Pinpoint the cell where the given text exists, returning its [X, Y] midpoint coordinate. 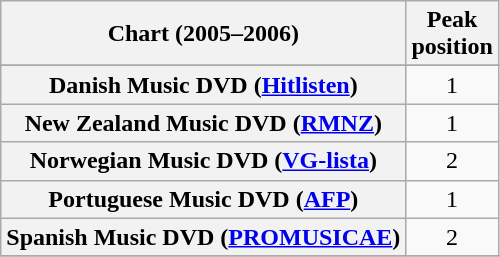
Spanish Music DVD (PROMUSICAE) [204, 237]
Danish Music DVD (Hitlisten) [204, 85]
Chart (2005–2006) [204, 34]
Portuguese Music DVD (AFP) [204, 199]
Norwegian Music DVD (VG-lista) [204, 161]
Peakposition [452, 34]
New Zealand Music DVD (RMNZ) [204, 123]
